Scan for the cell matching the given text and deliver its [x, y] coordinate at center. 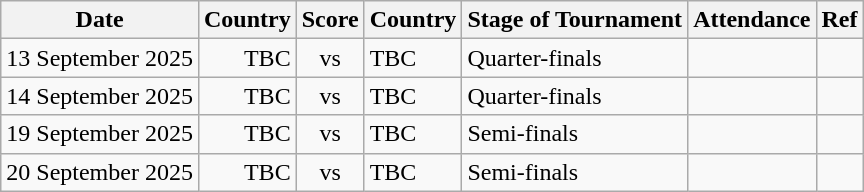
14 September 2025 [100, 96]
Stage of Tournament [575, 20]
Score [330, 20]
Ref [840, 20]
Attendance [752, 20]
20 September 2025 [100, 172]
13 September 2025 [100, 58]
19 September 2025 [100, 134]
Date [100, 20]
